Scan for the cell matching the given text and deliver its (x, y) coordinate at center. 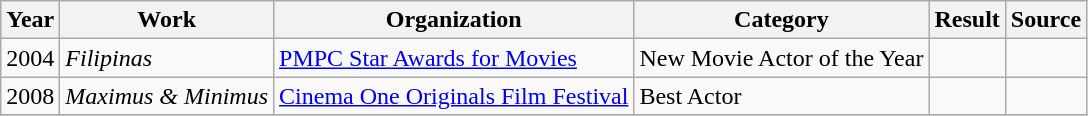
Filipinas (167, 58)
Work (167, 20)
Cinema One Originals Film Festival (454, 96)
Best Actor (782, 96)
New Movie Actor of the Year (782, 58)
2004 (30, 58)
Organization (454, 20)
2008 (30, 96)
Source (1046, 20)
Year (30, 20)
Result (967, 20)
Maximus & Minimus (167, 96)
PMPC Star Awards for Movies (454, 58)
Category (782, 20)
